Find where the given text appears and provide that cell's center as [x, y] coordinate. 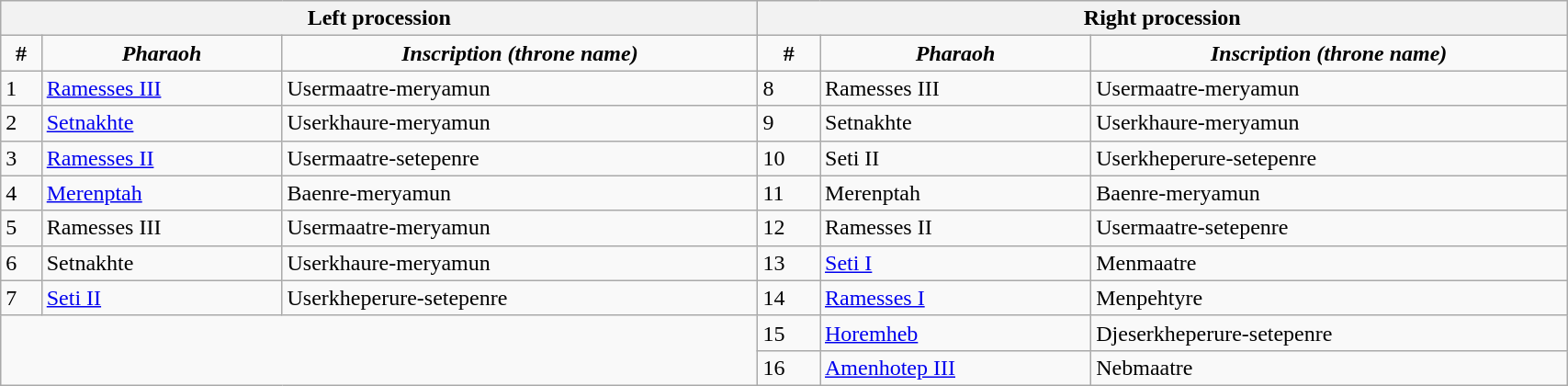
16 [789, 368]
Ramesses I [955, 298]
2 [21, 123]
Djeserkheperure-setepenre [1329, 333]
11 [789, 193]
15 [789, 333]
13 [789, 263]
9 [789, 123]
3 [21, 158]
Nebmaatre [1329, 368]
Right procession [1163, 18]
7 [21, 298]
4 [21, 193]
Amenhotep III [955, 368]
12 [789, 228]
10 [789, 158]
1 [21, 88]
14 [789, 298]
5 [21, 228]
Horemheb [955, 333]
Left procession [379, 18]
Menpehtyre [1329, 298]
6 [21, 263]
Seti I [955, 263]
8 [789, 88]
Menmaatre [1329, 263]
